For the text-containing cell, return its midpoint in (x, y) coordinate format. 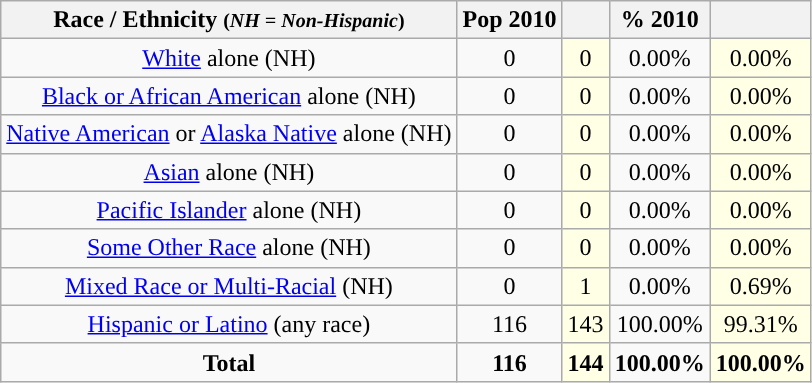
Pacific Islander alone (NH) (229, 210)
Hispanic or Latino (any race) (229, 324)
Asian alone (NH) (229, 172)
Race / Ethnicity (NH = Non-Hispanic) (229, 20)
White alone (NH) (229, 58)
99.31% (760, 324)
Total (229, 362)
0.69% (760, 286)
1 (586, 286)
Native American or Alaska Native alone (NH) (229, 134)
Mixed Race or Multi-Racial (NH) (229, 286)
Pop 2010 (510, 20)
143 (586, 324)
144 (586, 362)
Some Other Race alone (NH) (229, 248)
Black or African American alone (NH) (229, 96)
% 2010 (660, 20)
